Return the [x, y] coordinate for the center point of the cell that contains the specified text.  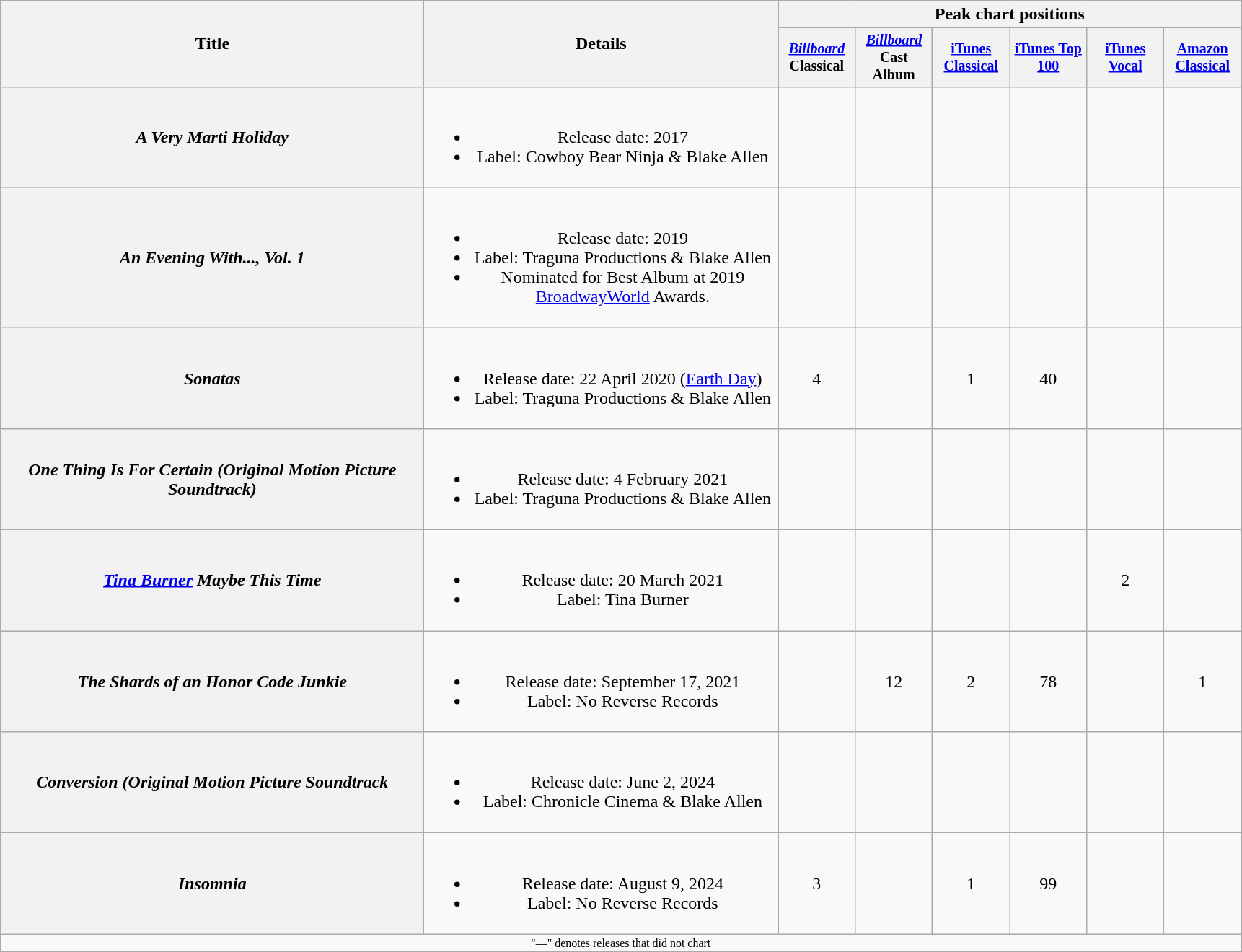
Release date: June 2, 2024Label: Chronicle Cinema & Blake Allen [602, 783]
iTunes Vocal [1125, 58]
Conversion (Original Motion Picture Soundtrack [212, 783]
Title [212, 44]
A Very Marti Holiday [212, 137]
Tina Burner Maybe This Time [212, 581]
Release date: 20 March 2021Label: Tina Burner [602, 581]
40 [1049, 378]
Amazon Classical [1203, 58]
99 [1049, 883]
Billboard Classical [816, 58]
One Thing Is For Certain (Original Motion Picture Soundtrack) [212, 479]
Details [602, 44]
iTunes Classical [971, 58]
Sonatas [212, 378]
Release date: 2017Label: Cowboy Bear Ninja & Blake Allen [602, 137]
Release date: 2019Label: Traguna Productions & Blake AllenNominated for Best Album at 2019 BroadwayWorld Awards. [602, 257]
Insomnia [212, 883]
Release date: 22 April 2020 (Earth Day)Label: Traguna Productions & Blake Allen [602, 378]
Release date: September 17, 2021Label: No Reverse Records [602, 682]
3 [816, 883]
Billboard Cast Album [894, 58]
Release date: August 9, 2024Label: No Reverse Records [602, 883]
Release date: 4 February 2021Label: Traguna Productions & Blake Allen [602, 479]
12 [894, 682]
iTunes Top 100 [1049, 58]
4 [816, 378]
"—" denotes releases that did not chart [621, 943]
An Evening With..., Vol. 1 [212, 257]
78 [1049, 682]
Peak chart positions [1010, 14]
The Shards of an Honor Code Junkie [212, 682]
